For the text-containing cell, return its midpoint in [X, Y] coordinate format. 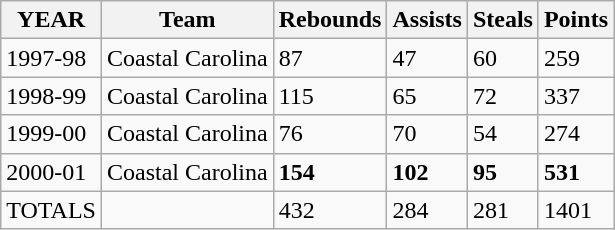
274 [576, 134]
284 [427, 210]
Assists [427, 20]
95 [502, 172]
87 [330, 58]
76 [330, 134]
531 [576, 172]
281 [502, 210]
115 [330, 96]
72 [502, 96]
YEAR [52, 20]
1999-00 [52, 134]
154 [330, 172]
2000-01 [52, 172]
60 [502, 58]
337 [576, 96]
1401 [576, 210]
47 [427, 58]
70 [427, 134]
Steals [502, 20]
Rebounds [330, 20]
1998-99 [52, 96]
432 [330, 210]
54 [502, 134]
Points [576, 20]
Team [187, 20]
102 [427, 172]
259 [576, 58]
1997-98 [52, 58]
65 [427, 96]
TOTALS [52, 210]
